Determine the [X, Y] coordinate at the center of the cell enclosing the given text.  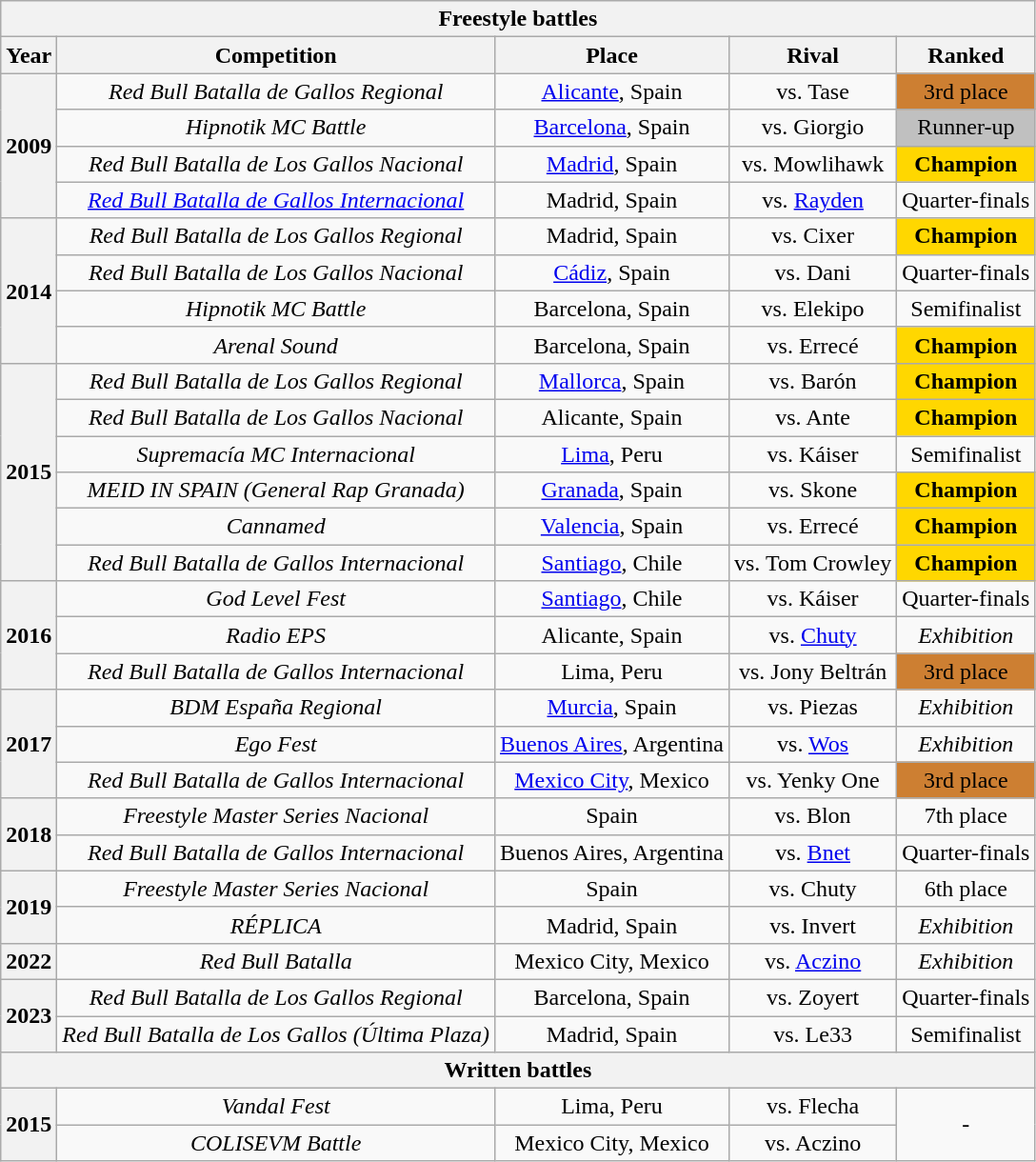
2017 [29, 744]
Valencia, Spain [612, 527]
vs. Tase [812, 91]
MEID IN SPAIN (General Rap Granada) [276, 491]
Red Bull Batalla [276, 961]
RÉPLICA [276, 925]
vs. Skone [812, 491]
2009 [29, 146]
2016 [29, 635]
Cádiz, Spain [612, 272]
Rival [812, 55]
vs. Barón [812, 381]
vs. Giorgio [812, 128]
vs. Rayden [812, 200]
Vandal Fest [276, 1107]
2014 [29, 290]
Ego Fest [276, 744]
vs. Jony Beltrán [812, 671]
vs. Elekipo [812, 309]
7th place [966, 816]
2022 [29, 961]
Supremacía MC Internacional [276, 454]
vs. Ante [812, 417]
Radio EPS [276, 635]
2018 [29, 834]
Ranked [966, 55]
Red Bull Batalla de Gallos Regional [276, 91]
- [966, 1125]
2023 [29, 1015]
Freestyle battles [518, 19]
Cannamed [276, 527]
Competition [276, 55]
vs. Flecha [812, 1107]
Granada, Spain [612, 491]
vs. Piezas [812, 708]
vs. Zoyert [812, 997]
vs. Dani [812, 272]
Murcia, Spain [612, 708]
vs. Wos [812, 744]
Place [612, 55]
vs. Invert [812, 925]
vs. Mowlihawk [812, 164]
God Level Fest [276, 599]
Year [29, 55]
vs. Bnet [812, 852]
Red Bull Batalla de Los Gallos (Última Plaza) [276, 1033]
Runner-up [966, 128]
Mallorca, Spain [612, 381]
BDM España Regional [276, 708]
vs. Yenky One [812, 780]
vs. Tom Crowley [812, 563]
vs. Blon [812, 816]
COLISEVM Battle [276, 1143]
Written battles [518, 1071]
2019 [29, 907]
6th place [966, 889]
vs. Cixer [812, 236]
vs. Le33 [812, 1033]
Arenal Sound [276, 345]
